Detect which cell encompasses the target text, then output its (X, Y) center coordinate. 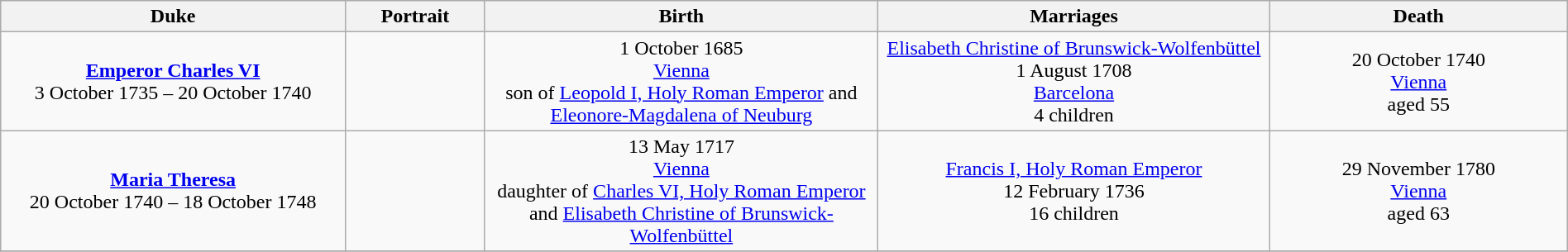
Death (1418, 17)
Portrait (415, 17)
Maria Theresa20 October 1740 – 18 October 1748 (174, 191)
1 October 1685Vienna son of Leopold I, Holy Roman Emperor and Eleonore-Magdalena of Neuburg (681, 81)
Marriages (1074, 17)
Emperor Charles VI3 October 1735 – 20 October 1740 (174, 81)
29 November 1780Viennaaged 63 (1418, 191)
Birth (681, 17)
Duke (174, 17)
20 October 1740Viennaaged 55 (1418, 81)
Francis I, Holy Roman Emperor12 February 173616 children (1074, 191)
13 May 1717Viennadaughter of Charles VI, Holy Roman Emperor and Elisabeth Christine of Brunswick-Wolfenbüttel (681, 191)
Elisabeth Christine of Brunswick-Wolfenbüttel1 August 1708Barcelona4 children (1074, 81)
